Scan for the cell matching the given text and deliver its [x, y] coordinate at center. 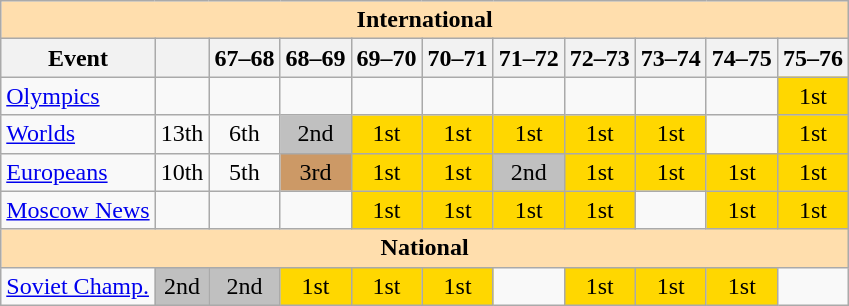
5th [244, 172]
68–69 [316, 58]
13th [182, 134]
Worlds [78, 134]
70–71 [458, 58]
71–72 [528, 58]
Event [78, 58]
75–76 [812, 58]
National [425, 248]
10th [182, 172]
72–73 [600, 58]
Moscow News [78, 210]
6th [244, 134]
Europeans [78, 172]
73–74 [670, 58]
International [425, 20]
74–75 [742, 58]
69–70 [386, 58]
Soviet Champ. [78, 286]
67–68 [244, 58]
Olympics [78, 96]
3rd [316, 172]
